From the cell containing the given text, extract its center point as (X, Y) coordinate. 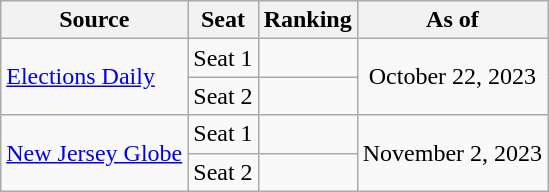
Source (94, 20)
As of (452, 20)
November 2, 2023 (452, 153)
Seat (223, 20)
New Jersey Globe (94, 153)
Ranking (308, 20)
Elections Daily (94, 77)
October 22, 2023 (452, 77)
